Determine the (X, Y) coordinate at the center of the cell enclosing the given text.  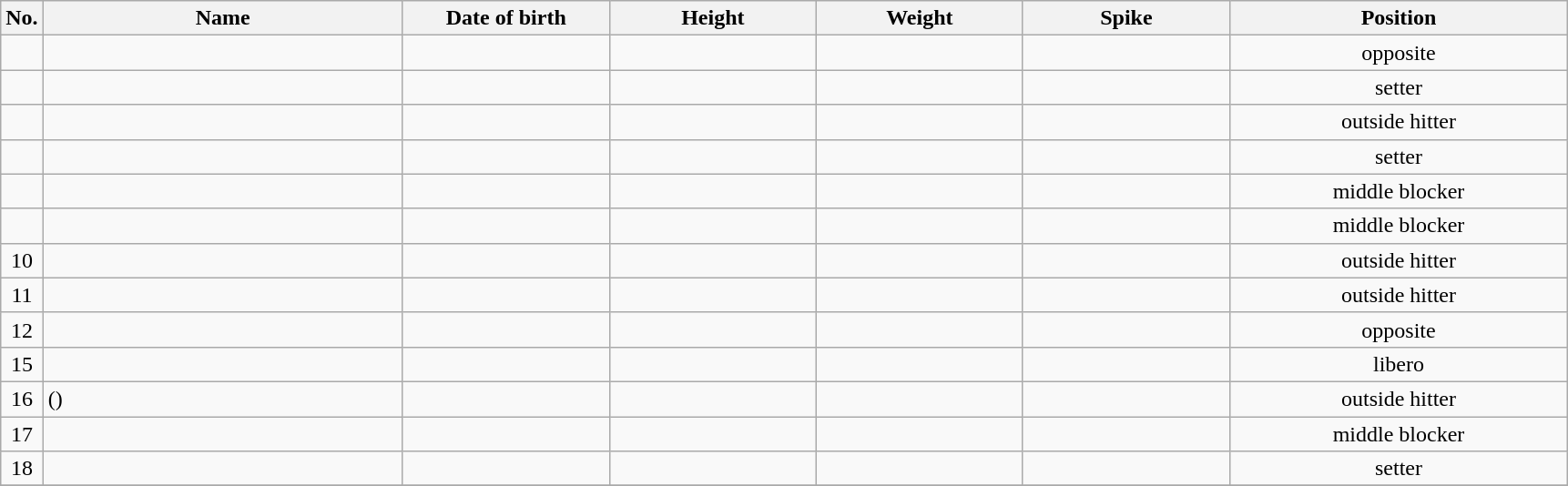
libero (1399, 364)
11 (22, 295)
No. (22, 18)
12 (22, 329)
Spike (1125, 18)
() (222, 399)
16 (22, 399)
Height (712, 18)
17 (22, 434)
15 (22, 364)
Position (1399, 18)
10 (22, 260)
18 (22, 469)
Name (222, 18)
Date of birth (506, 18)
Weight (920, 18)
